Locate the cell with the specified text and output its [X, Y] center coordinate. 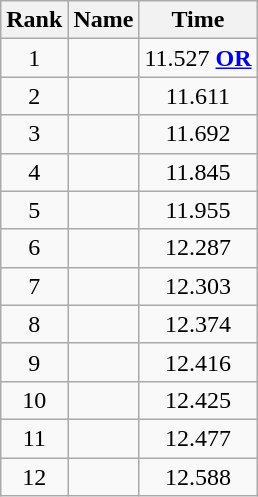
12.588 [198, 477]
9 [34, 362]
1 [34, 58]
3 [34, 134]
12.425 [198, 400]
Rank [34, 20]
Time [198, 20]
10 [34, 400]
5 [34, 210]
12.477 [198, 438]
12 [34, 477]
2 [34, 96]
6 [34, 248]
8 [34, 324]
11 [34, 438]
12.287 [198, 248]
12.416 [198, 362]
11.527 OR [198, 58]
Name [104, 20]
4 [34, 172]
7 [34, 286]
11.692 [198, 134]
11.845 [198, 172]
12.303 [198, 286]
11.955 [198, 210]
11.611 [198, 96]
12.374 [198, 324]
